Output the (x, y) coordinate of the center of the cell containing the given text.  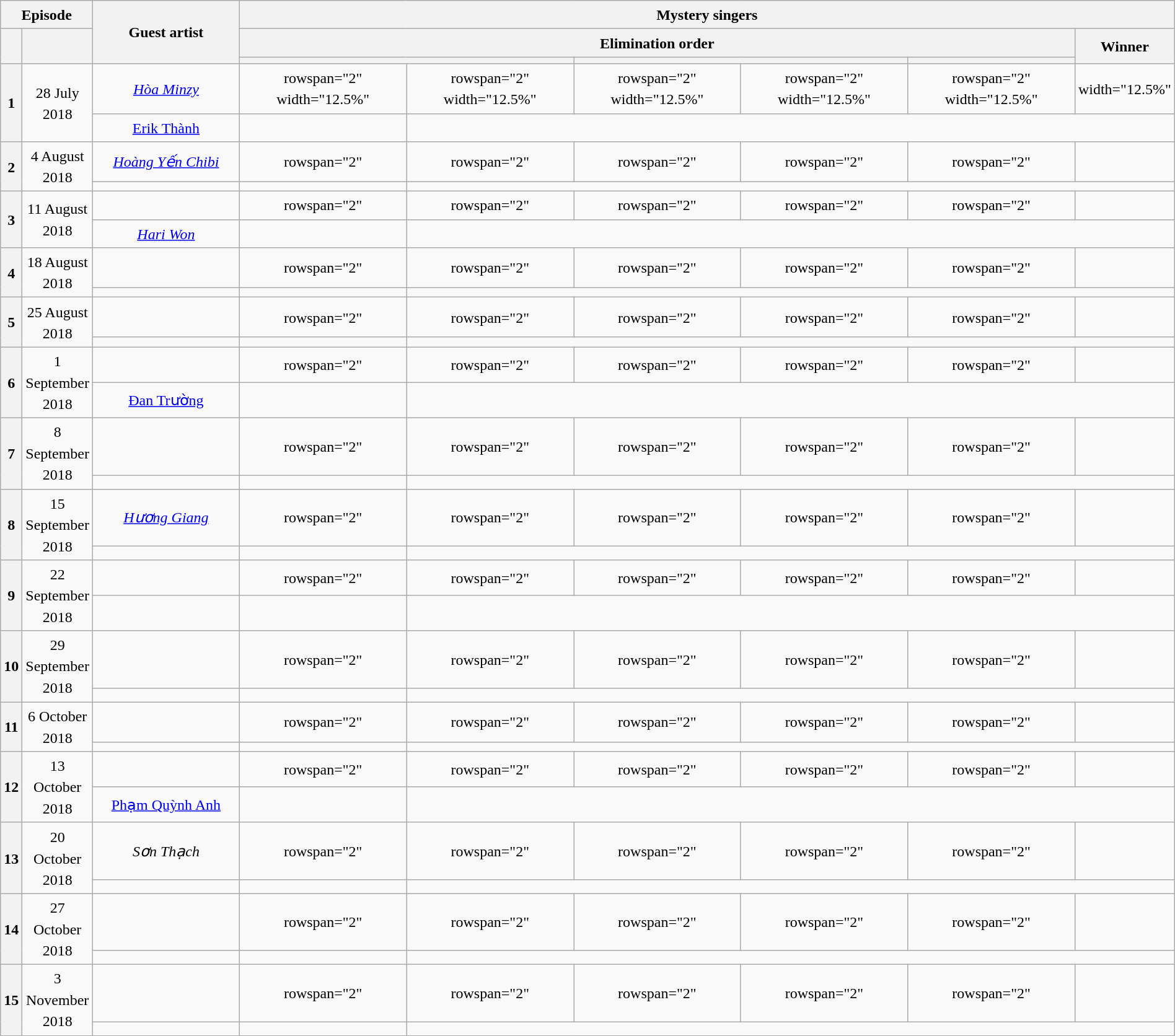
11 August 2018 (58, 219)
Guest artist (166, 32)
28 July 2018 (58, 103)
Đan Trường (166, 400)
7 (11, 454)
width="12.5%" (1124, 89)
9 (11, 596)
6 (11, 383)
Hòa Minzy (166, 89)
1 (11, 103)
Phạm Quỳnh Anh (166, 804)
13 (11, 858)
15 September 2018 (58, 524)
Episode (47, 15)
1 September 2018 (58, 383)
2 (11, 167)
5 (11, 322)
29 September 2018 (58, 667)
Elimination order (657, 43)
4 August 2018 (58, 167)
20 October 2018 (58, 858)
Sơn Thạch (166, 851)
11 (11, 727)
8 September 2018 (58, 454)
Mystery singers (706, 15)
27 October 2018 (58, 929)
3 November 2018 (58, 1000)
Hương Giang (166, 517)
13 October 2018 (58, 787)
Hari Won (166, 234)
8 (11, 524)
15 (11, 1000)
10 (11, 667)
6 October 2018 (58, 727)
Erik Thành (166, 128)
14 (11, 929)
Winner (1124, 46)
12 (11, 787)
4 (11, 273)
22 September 2018 (58, 596)
3 (11, 219)
18 August 2018 (58, 273)
25 August 2018 (58, 322)
Hoàng Yến Chibi (166, 162)
